For the text-containing cell, return its midpoint in (x, y) coordinate format. 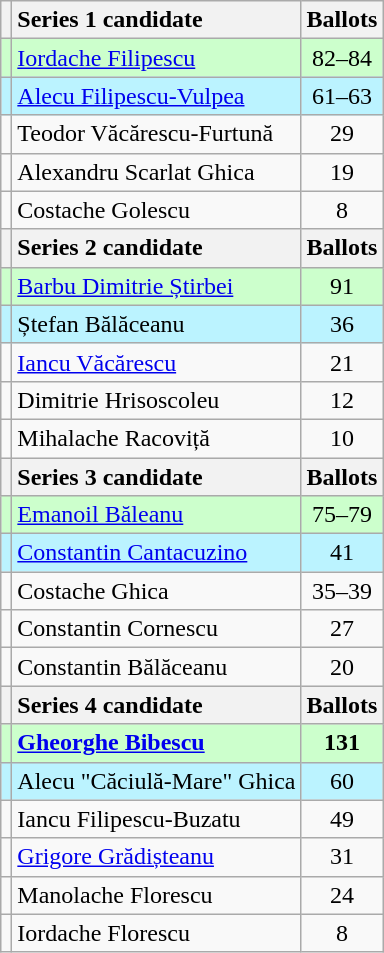
Teodor Văcărescu-Furtună (156, 134)
Series 2 candidate (156, 248)
27 (342, 629)
12 (342, 400)
29 (342, 134)
19 (342, 172)
75–79 (342, 515)
10 (342, 438)
Grigore Grădișteanu (156, 857)
Series 1 candidate (156, 20)
Costache Golescu (156, 210)
Iancu Filipescu-Buzatu (156, 819)
41 (342, 553)
Iordache Filipescu (156, 58)
61–63 (342, 96)
20 (342, 667)
36 (342, 324)
60 (342, 781)
82–84 (342, 58)
24 (342, 895)
Series 4 candidate (156, 705)
Iancu Văcărescu (156, 362)
131 (342, 743)
Dimitrie Hrisoscoleu (156, 400)
Alecu "Căciulă-Mare" Ghica (156, 781)
49 (342, 819)
Series 3 candidate (156, 477)
91 (342, 286)
Alecu Filipescu-Vulpea (156, 96)
Constantin Bălăceanu (156, 667)
Gheorghe Bibescu (156, 743)
Constantin Cantacuzino (156, 553)
Constantin Cornescu (156, 629)
Alexandru Scarlat Ghica (156, 172)
35–39 (342, 591)
Emanoil Băleanu (156, 515)
Iordache Florescu (156, 933)
Costache Ghica (156, 591)
31 (342, 857)
21 (342, 362)
Mihalache Racoviță (156, 438)
Ștefan Bălăceanu (156, 324)
Barbu Dimitrie Știrbei (156, 286)
Manolache Florescu (156, 895)
